Provide the (X, Y) coordinate of the cell's center where the given text is located.  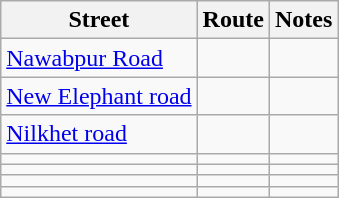
New Elephant road (99, 96)
Nawabpur Road (99, 58)
Notes (303, 20)
Nilkhet road (99, 134)
Street (99, 20)
Route (233, 20)
